Provide the (x, y) coordinate of the cell's center where the given text is located.  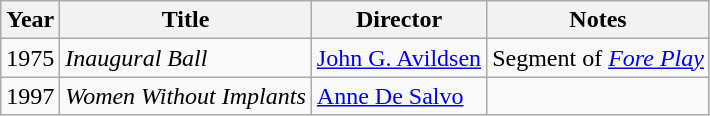
Inaugural Ball (186, 58)
Women Without Implants (186, 96)
Anne De Salvo (398, 96)
Director (398, 20)
1975 (30, 58)
1997 (30, 96)
Segment of Fore Play (598, 58)
Title (186, 20)
Year (30, 20)
John G. Avildsen (398, 58)
Notes (598, 20)
